Find where the given text appears and provide that cell's center as (x, y) coordinate. 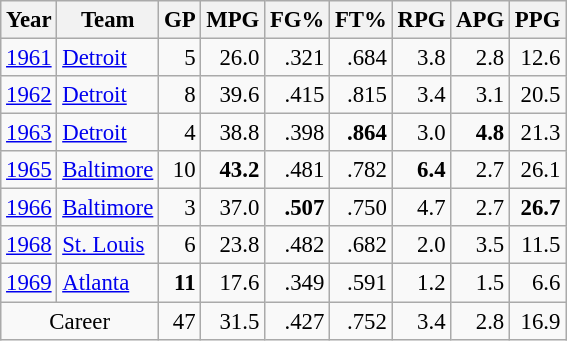
.321 (298, 58)
.684 (362, 58)
39.6 (233, 95)
6 (180, 245)
1963 (29, 133)
37.0 (233, 208)
FT% (362, 20)
.591 (362, 283)
.750 (362, 208)
5 (180, 58)
3.5 (480, 245)
1969 (29, 283)
1.5 (480, 283)
10 (180, 170)
APG (480, 20)
23.8 (233, 245)
1.2 (422, 283)
1962 (29, 95)
.815 (362, 95)
47 (180, 321)
.481 (298, 170)
GP (180, 20)
4.8 (480, 133)
.682 (362, 245)
PPG (538, 20)
16.9 (538, 321)
FG% (298, 20)
6.6 (538, 283)
St. Louis (108, 245)
26.0 (233, 58)
.752 (362, 321)
Year (29, 20)
Career (80, 321)
Atlanta (108, 283)
26.7 (538, 208)
.398 (298, 133)
.349 (298, 283)
2.0 (422, 245)
3.1 (480, 95)
.415 (298, 95)
1966 (29, 208)
1965 (29, 170)
1968 (29, 245)
11.5 (538, 245)
4 (180, 133)
17.6 (233, 283)
.782 (362, 170)
31.5 (233, 321)
6.4 (422, 170)
1961 (29, 58)
43.2 (233, 170)
3.8 (422, 58)
Team (108, 20)
12.6 (538, 58)
20.5 (538, 95)
21.3 (538, 133)
MPG (233, 20)
26.1 (538, 170)
11 (180, 283)
.482 (298, 245)
.427 (298, 321)
8 (180, 95)
.507 (298, 208)
4.7 (422, 208)
RPG (422, 20)
3 (180, 208)
38.8 (233, 133)
.864 (362, 133)
3.0 (422, 133)
